Provide the (X, Y) coordinate of the cell's center where the given text is located.  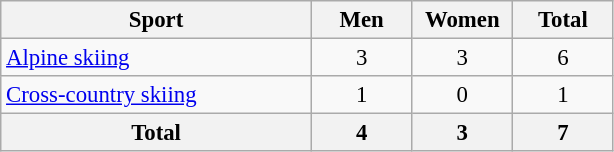
Alpine skiing (156, 58)
4 (362, 133)
Sport (156, 20)
Cross-country skiing (156, 95)
Men (362, 20)
7 (564, 133)
0 (462, 95)
6 (564, 58)
Women (462, 20)
